Pinpoint the cell where the given text exists, returning its [X, Y] midpoint coordinate. 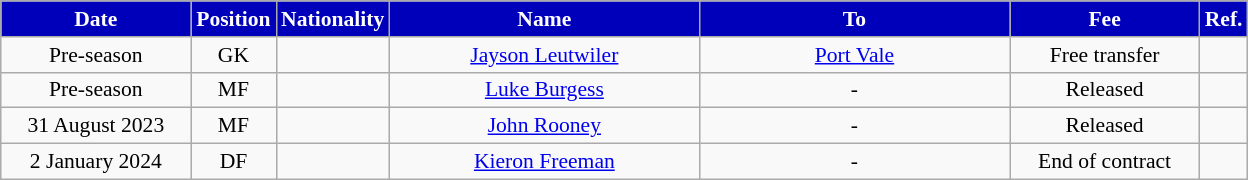
31 August 2023 [96, 126]
Jayson Leutwiler [544, 55]
End of contract [1105, 162]
To [854, 19]
Date [96, 19]
DF [234, 162]
2 January 2024 [96, 162]
Luke Burgess [544, 90]
Fee [1105, 19]
Nationality [332, 19]
Free transfer [1105, 55]
Name [544, 19]
Position [234, 19]
Ref. [1224, 19]
GK [234, 55]
Port Vale [854, 55]
Kieron Freeman [544, 162]
John Rooney [544, 126]
